Scan for the cell matching the given text and deliver its (x, y) coordinate at center. 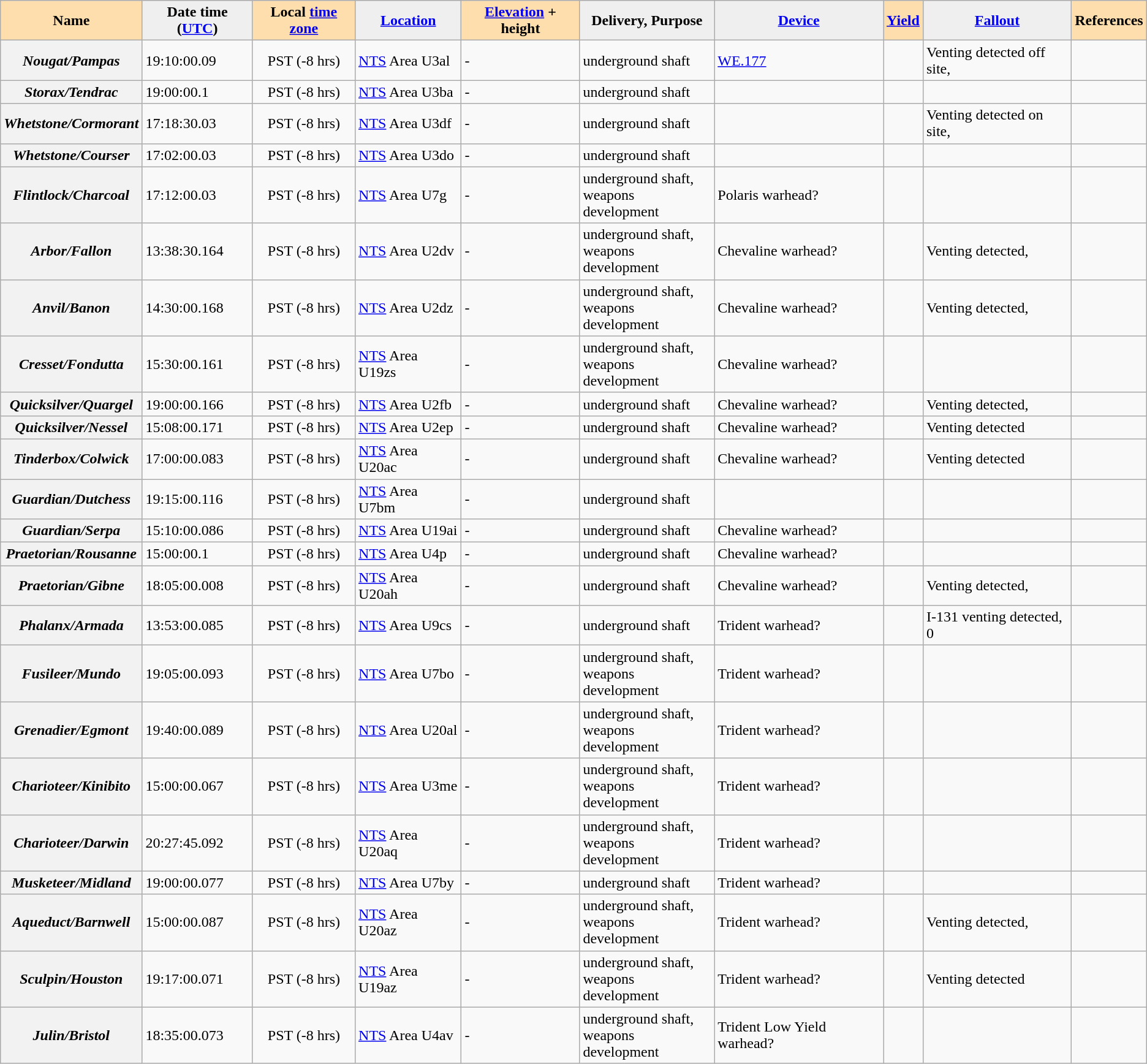
Name (71, 21)
NTS Area U3me (408, 786)
Whetstone/Cormorant (71, 124)
19:00:00.1 (197, 92)
NTS Area U2dz (408, 308)
Quicksilver/Quargel (71, 404)
15:00:00.067 (197, 786)
NTS Area U2dv (408, 251)
20:27:45.092 (197, 843)
Date time (UTC) (197, 21)
14:30:00.168 (197, 308)
Guardian/Dutchess (71, 499)
17:18:30.03 (197, 124)
13:53:00.085 (197, 625)
Trident Low Yield warhead? (799, 1035)
Whetstone/Courser (71, 155)
NTS Area U20al (408, 730)
Polaris warhead? (799, 195)
Arbor/Fallon (71, 251)
NTS Area U19az (408, 979)
18:35:00.073 (197, 1035)
NTS Area U9cs (408, 625)
NTS Area U20ah (408, 586)
13:38:30.164 (197, 251)
NTS Area U7bm (408, 499)
NTS Area U7by (408, 883)
19:15:00.116 (197, 499)
15:00:00.087 (197, 922)
WE.177 (799, 60)
Praetorian/Rousanne (71, 554)
17:12:00.03 (197, 195)
19:00:00.077 (197, 883)
Praetorian/Gibne (71, 586)
Musketeer/Midland (71, 883)
NTS Area U3df (408, 124)
Julin/Bristol (71, 1035)
Sculpin/Houston (71, 979)
NTS Area U4p (408, 554)
Flintlock/Charcoal (71, 195)
NTS Area U7bo (408, 674)
19:10:00.09 (197, 60)
Venting detected off site, (997, 60)
Aqueduct/Barnwell (71, 922)
NTS Area U3al (408, 60)
18:05:00.008 (197, 586)
Nougat/Pampas (71, 60)
Location (408, 21)
Storax/Tendrac (71, 92)
NTS Area U3ba (408, 92)
15:10:00.086 (197, 531)
15:00:00.1 (197, 554)
NTS Area U20aq (408, 843)
Fallout (997, 21)
Delivery, Purpose (647, 21)
Charioteer/Kinibito (71, 786)
NTS Area U3do (408, 155)
Quicksilver/Nessel (71, 427)
Cresset/Fondutta (71, 364)
19:17:00.071 (197, 979)
NTS Area U20az (408, 922)
Yield (903, 21)
19:00:00.166 (197, 404)
Grenadier/Egmont (71, 730)
Fusileer/Mundo (71, 674)
17:00:00.083 (197, 458)
Phalanx/Armada (71, 625)
NTS Area U19ai (408, 531)
19:05:00.093 (197, 674)
Local time zone (304, 21)
17:02:00.03 (197, 155)
Venting detected on site, (997, 124)
NTS Area U2fb (408, 404)
Anvil/Banon (71, 308)
NTS Area U19zs (408, 364)
Elevation + height (521, 21)
19:40:00.089 (197, 730)
NTS Area U7g (408, 195)
NTS Area U4av (408, 1035)
Tinderbox/Colwick (71, 458)
NTS Area U2ep (408, 427)
15:08:00.171 (197, 427)
NTS Area U20ac (408, 458)
15:30:00.161 (197, 364)
I-131 venting detected, 0 (997, 625)
Guardian/Serpa (71, 531)
Charioteer/Darwin (71, 843)
References (1109, 21)
Device (799, 21)
